Provide the [x, y] coordinate of the cell's center where the given text is located.  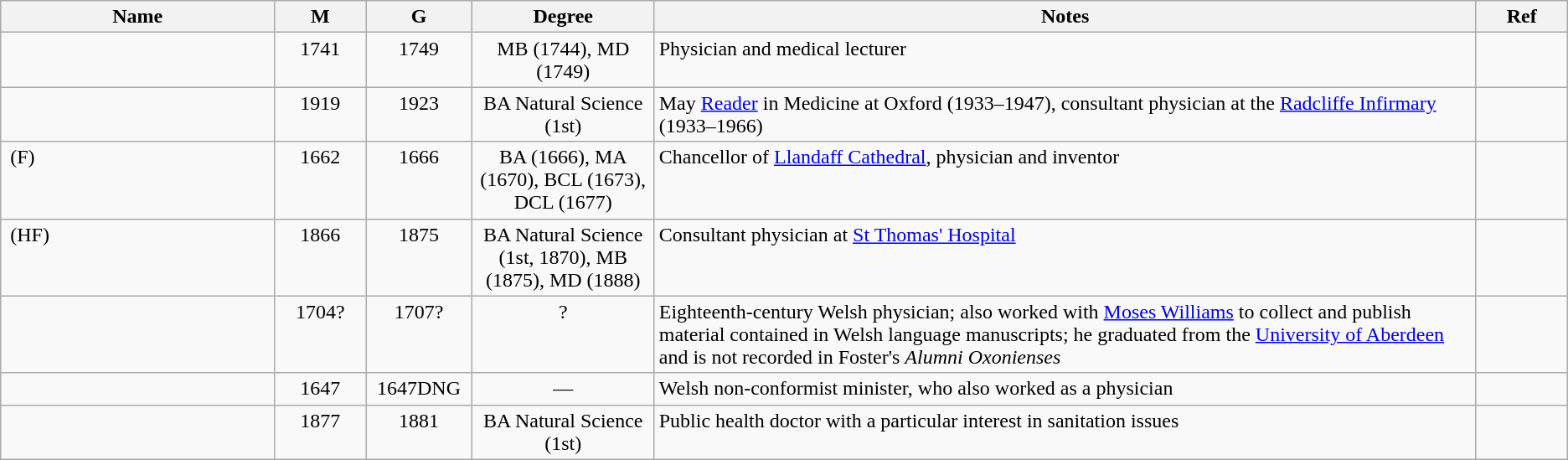
Degree [563, 17]
? [563, 334]
1741 [320, 60]
1877 [320, 432]
1707? [419, 334]
BA (1666), MA (1670), BCL (1673), DCL (1677) [563, 180]
1704? [320, 334]
G [419, 17]
1647DNG [419, 389]
Chancellor of Llandaff Cathedral, physician and inventor [1065, 180]
BA Natural Science (1st, 1870), MB (1875), MD (1888) [563, 257]
Welsh non-conformist minister, who also worked as a physician [1065, 389]
1875 [419, 257]
— [563, 389]
(F) [137, 180]
1647 [320, 389]
1923 [419, 114]
1662 [320, 180]
Public health doctor with a particular interest in sanitation issues [1065, 432]
Ref [1521, 17]
1881 [419, 432]
Consultant physician at St Thomas' Hospital [1065, 257]
1666 [419, 180]
1866 [320, 257]
M [320, 17]
(HF) [137, 257]
Notes [1065, 17]
1919 [320, 114]
MB (1744), MD (1749) [563, 60]
Name [137, 17]
May Reader in Medicine at Oxford (1933–1947), consultant physician at the Radcliffe Infirmary (1933–1966) [1065, 114]
Physician and medical lecturer [1065, 60]
1749 [419, 60]
